Return (X, Y) of the center of cell containing provided text 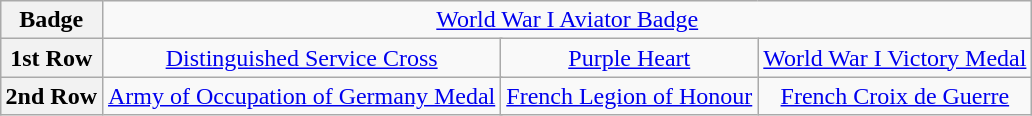
Distinguished Service Cross (301, 58)
French Croix de Guerre (895, 96)
Purple Heart (630, 58)
World War I Victory Medal (895, 58)
French Legion of Honour (630, 96)
World War I Aviator Badge (566, 20)
1st Row (51, 58)
Badge (51, 20)
2nd Row (51, 96)
Army of Occupation of Germany Medal (301, 96)
